Output the (x, y) coordinate of the center of the cell containing the given text.  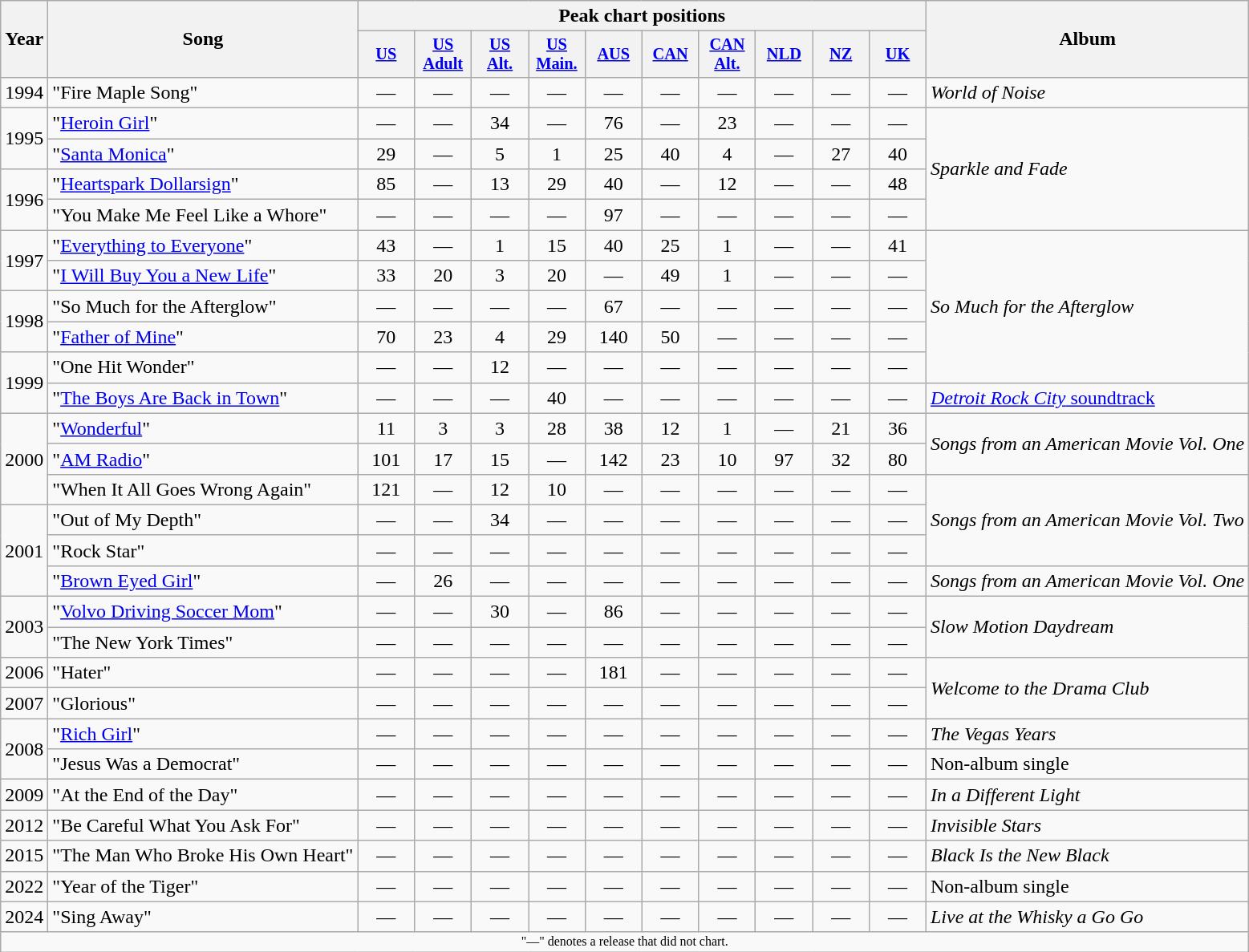
2006 (24, 673)
US (387, 55)
Peak chart positions (642, 16)
World of Noise (1087, 92)
142 (613, 459)
UK (898, 55)
"Wonderful" (203, 428)
1994 (24, 92)
33 (387, 276)
2009 (24, 795)
"Hater" (203, 673)
"AM Radio" (203, 459)
USAdult (443, 55)
"Brown Eyed Girl" (203, 581)
"Heroin Girl" (203, 124)
1995 (24, 139)
38 (613, 428)
2024 (24, 917)
AUS (613, 55)
5 (501, 154)
Album (1087, 39)
2000 (24, 459)
85 (387, 184)
Welcome to the Drama Club (1087, 688)
"Jesus Was a Democrat" (203, 764)
2001 (24, 550)
1997 (24, 261)
"At the End of the Day" (203, 795)
28 (557, 428)
27 (841, 154)
"Heartspark Dollarsign" (203, 184)
Live at the Whisky a Go Go (1087, 917)
"—" denotes a release that did not chart. (625, 942)
43 (387, 245)
"Father of Mine" (203, 337)
Songs from an American Movie Vol. Two (1087, 520)
2008 (24, 749)
Sparkle and Fade (1087, 169)
NZ (841, 55)
"Out of My Depth" (203, 520)
80 (898, 459)
"Everything to Everyone" (203, 245)
"The Man Who Broke His Own Heart" (203, 856)
"One Hit Wonder" (203, 367)
2007 (24, 703)
"Santa Monica" (203, 154)
USAlt. (501, 55)
140 (613, 337)
Detroit Rock City soundtrack (1087, 398)
121 (387, 489)
Song (203, 39)
"I Will Buy You a New Life" (203, 276)
"The New York Times" (203, 642)
17 (443, 459)
"The Boys Are Back in Town" (203, 398)
"Volvo Driving Soccer Mom" (203, 612)
Black Is the New Black (1087, 856)
The Vegas Years (1087, 734)
"Year of the Tiger" (203, 886)
NLD (785, 55)
"Sing Away" (203, 917)
Slow Motion Daydream (1087, 627)
30 (501, 612)
"When It All Goes Wrong Again" (203, 489)
1999 (24, 383)
"Fire Maple Song" (203, 92)
32 (841, 459)
67 (613, 306)
13 (501, 184)
41 (898, 245)
1996 (24, 200)
26 (443, 581)
76 (613, 124)
USMain. (557, 55)
"You Make Me Feel Like a Whore" (203, 215)
"Glorious" (203, 703)
Year (24, 39)
50 (671, 337)
1998 (24, 322)
"So Much for the Afterglow" (203, 306)
86 (613, 612)
48 (898, 184)
"Be Careful What You Ask For" (203, 825)
36 (898, 428)
CAN (671, 55)
101 (387, 459)
11 (387, 428)
So Much for the Afterglow (1087, 306)
2003 (24, 627)
2022 (24, 886)
"Rich Girl" (203, 734)
"Rock Star" (203, 550)
21 (841, 428)
Invisible Stars (1087, 825)
2012 (24, 825)
70 (387, 337)
CANAlt. (727, 55)
In a Different Light (1087, 795)
2015 (24, 856)
181 (613, 673)
49 (671, 276)
